Determine the [X, Y] coordinate at the center of the cell enclosing the given text.  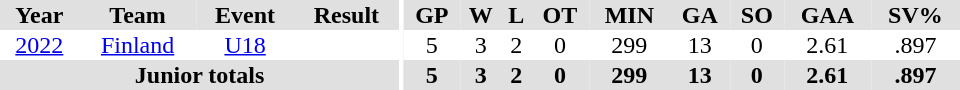
W [481, 15]
Junior totals [200, 75]
Result [346, 15]
GP [432, 15]
Year [40, 15]
GAA [828, 15]
L [516, 15]
Event [244, 15]
OT [560, 15]
SO [757, 15]
U18 [244, 45]
GA [700, 15]
2022 [40, 45]
SV% [916, 15]
MIN [630, 15]
Team [138, 15]
Finland [138, 45]
